Determine the [X, Y] coordinate at the center of the cell enclosing the given text.  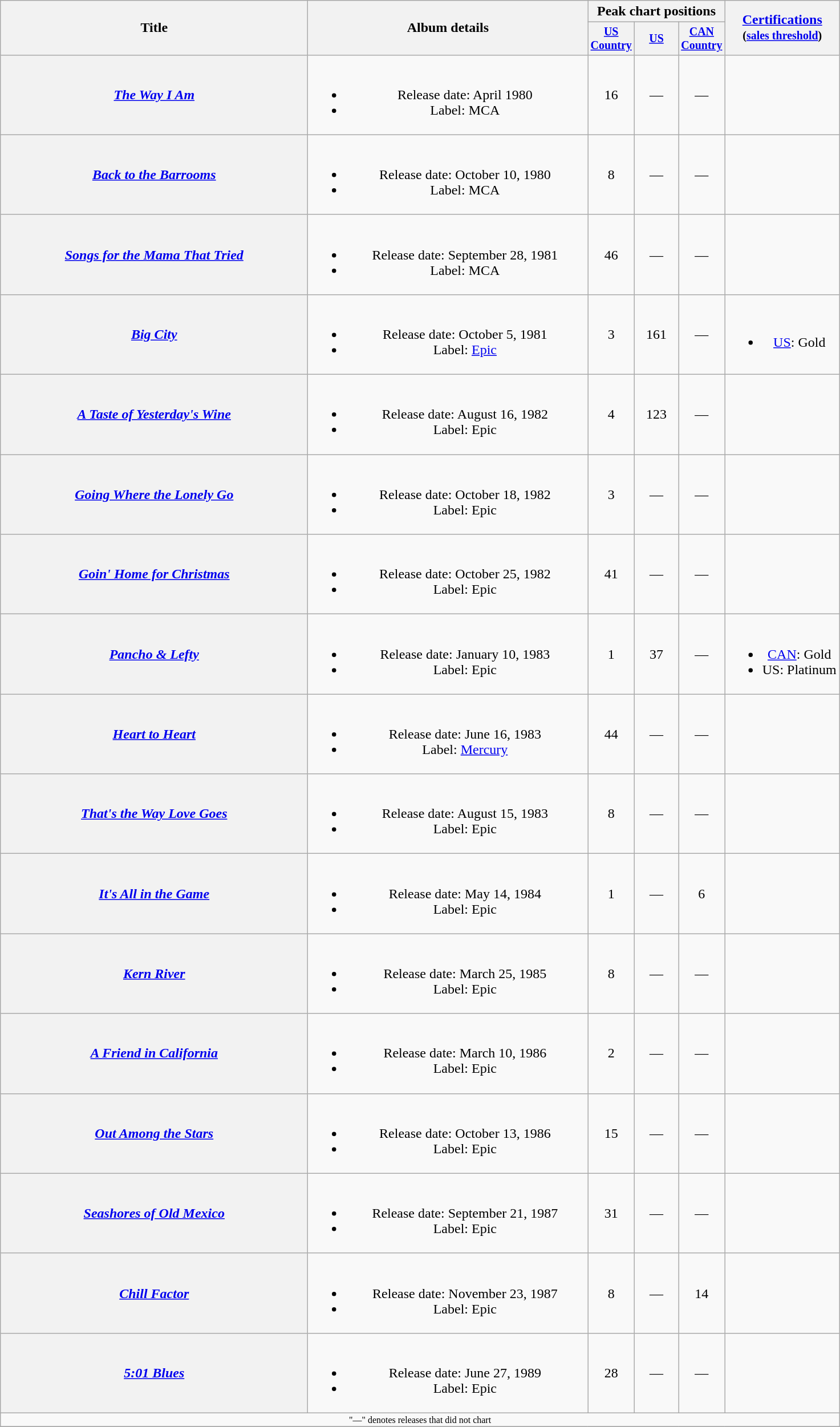
14 [702, 1293]
2 [611, 1053]
Release date: March 25, 1985Label: Epic [448, 974]
Songs for the Mama That Tried [154, 254]
Certifications(sales threshold) [782, 28]
Release date: October 13, 1986Label: Epic [448, 1133]
Title [154, 28]
Release date: April 1980Label: MCA [448, 95]
Release date: March 10, 1986Label: Epic [448, 1053]
CAN: GoldUS: Platinum [782, 654]
Release date: January 10, 1983Label: Epic [448, 654]
4 [611, 415]
Release date: November 23, 1987Label: Epic [448, 1293]
Goin' Home for Christmas [154, 574]
123 [657, 415]
Release date: June 27, 1989Label: Epic [448, 1373]
28 [611, 1373]
Heart to Heart [154, 734]
Release date: August 16, 1982Label: Epic [448, 415]
41 [611, 574]
CAN Country [702, 39]
46 [611, 254]
5:01 Blues [154, 1373]
Album details [448, 28]
Release date: June 16, 1983Label: Mercury [448, 734]
Seashores of Old Mexico [154, 1213]
Release date: October 25, 1982Label: Epic [448, 574]
A Taste of Yesterday's Wine [154, 415]
Release date: May 14, 1984Label: Epic [448, 894]
Pancho & Lefty [154, 654]
Big City [154, 334]
US Country [611, 39]
US [657, 39]
6 [702, 894]
A Friend in California [154, 1053]
Going Where the Lonely Go [154, 494]
15 [611, 1133]
37 [657, 654]
It's All in the Game [154, 894]
US: Gold [782, 334]
16 [611, 95]
Back to the Barrooms [154, 175]
Release date: October 5, 1981Label: Epic [448, 334]
44 [611, 734]
Release date: September 28, 1981Label: MCA [448, 254]
Release date: August 15, 1983Label: Epic [448, 814]
Release date: October 10, 1980Label: MCA [448, 175]
Release date: September 21, 1987Label: Epic [448, 1213]
31 [611, 1213]
Peak chart positions [656, 11]
161 [657, 334]
Out Among the Stars [154, 1133]
"—" denotes releases that did not chart [420, 1420]
Kern River [154, 974]
Release date: October 18, 1982Label: Epic [448, 494]
That's the Way Love Goes [154, 814]
Chill Factor [154, 1293]
The Way I Am [154, 95]
